Locate the cell with the specified text and output its [X, Y] center coordinate. 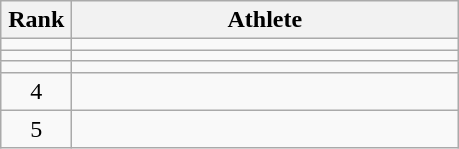
Rank [36, 20]
4 [36, 91]
5 [36, 129]
Athlete [265, 20]
